Extract the [X, Y] coordinate from the center of the cell holding the provided text.  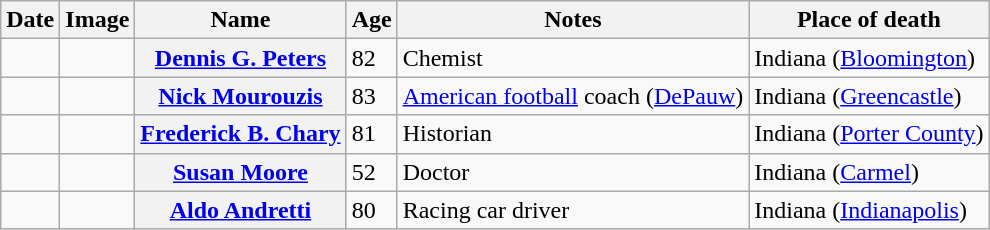
Dennis G. Peters [240, 58]
American football coach (DePauw) [573, 96]
Age [372, 20]
52 [372, 172]
Racing car driver [573, 210]
Historian [573, 134]
Indiana (Porter County) [869, 134]
Chemist [573, 58]
Indiana (Indianapolis) [869, 210]
Doctor [573, 172]
82 [372, 58]
Indiana (Greencastle) [869, 96]
Indiana (Bloomington) [869, 58]
Image [98, 20]
Aldo Andretti [240, 210]
Name [240, 20]
83 [372, 96]
Notes [573, 20]
80 [372, 210]
Indiana (Carmel) [869, 172]
81 [372, 134]
Frederick B. Chary [240, 134]
Nick Mourouzis [240, 96]
Susan Moore [240, 172]
Place of death [869, 20]
Date [30, 20]
